For the text-containing cell, return its midpoint in (X, Y) coordinate format. 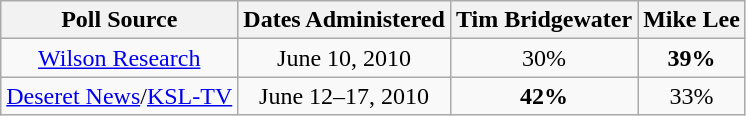
Dates Administered (344, 20)
June 12–17, 2010 (344, 96)
Wilson Research (120, 58)
42% (544, 96)
Mike Lee (692, 20)
Poll Source (120, 20)
30% (544, 58)
33% (692, 96)
Tim Bridgewater (544, 20)
June 10, 2010 (344, 58)
39% (692, 58)
Deseret News/KSL-TV (120, 96)
